Return the [X, Y] coordinate for the center point of the cell that contains the specified text.  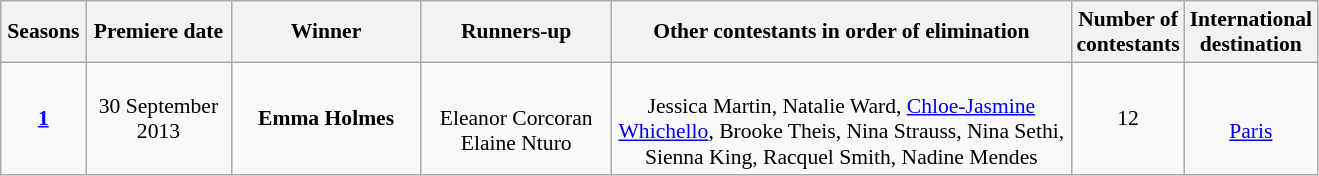
Jessica Martin, Natalie Ward, Chloe-Jasmine Whichello, Brooke Theis, Nina Strauss, Nina Sethi, Sienna King, Racquel Smith, Nadine Mendes [841, 118]
International destination [1251, 32]
Number of contestants [1128, 32]
Emma Holmes [326, 118]
30 September 2013 [158, 118]
Paris [1251, 118]
Premiere date [158, 32]
1 [44, 118]
12 [1128, 118]
Seasons [44, 32]
Other contestants in order of elimination [841, 32]
Runners-up [516, 32]
Winner [326, 32]
Eleanor Corcoran Elaine Nturo [516, 118]
